Capture the cell that displays the provided text and extract its (x, y) central coordinate. 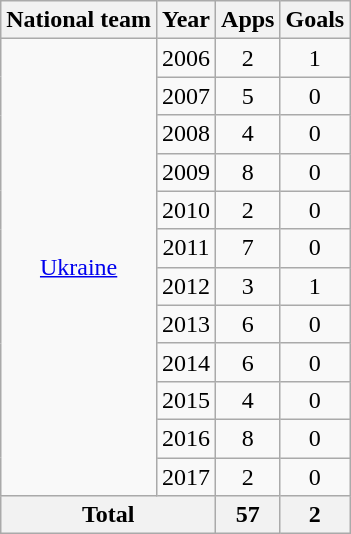
2008 (186, 134)
2010 (186, 210)
2016 (186, 438)
Ukraine (79, 268)
3 (248, 286)
Total (108, 515)
National team (79, 20)
2012 (186, 286)
Apps (248, 20)
2017 (186, 477)
2013 (186, 324)
2007 (186, 96)
2006 (186, 58)
Goals (315, 20)
2009 (186, 172)
2014 (186, 362)
2011 (186, 248)
5 (248, 96)
7 (248, 248)
57 (248, 515)
2015 (186, 400)
Year (186, 20)
